Scan for the cell matching the given text and deliver its [X, Y] coordinate at center. 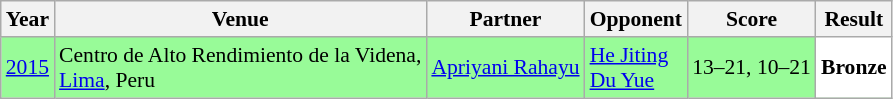
Bronze [854, 68]
Apriyani Rahayu [505, 68]
Year [28, 19]
Partner [505, 19]
Score [752, 19]
Venue [240, 19]
Result [854, 19]
Centro de Alto Rendimiento de la Videna,Lima, Peru [240, 68]
Opponent [636, 19]
13–21, 10–21 [752, 68]
2015 [28, 68]
He Jiting Du Yue [636, 68]
